Detect which cell encompasses the target text, then output its [X, Y] center coordinate. 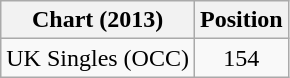
UK Singles (OCC) [98, 58]
Position [241, 20]
154 [241, 58]
Chart (2013) [98, 20]
